Find where the given text appears and provide that cell's center as (X, Y) coordinate. 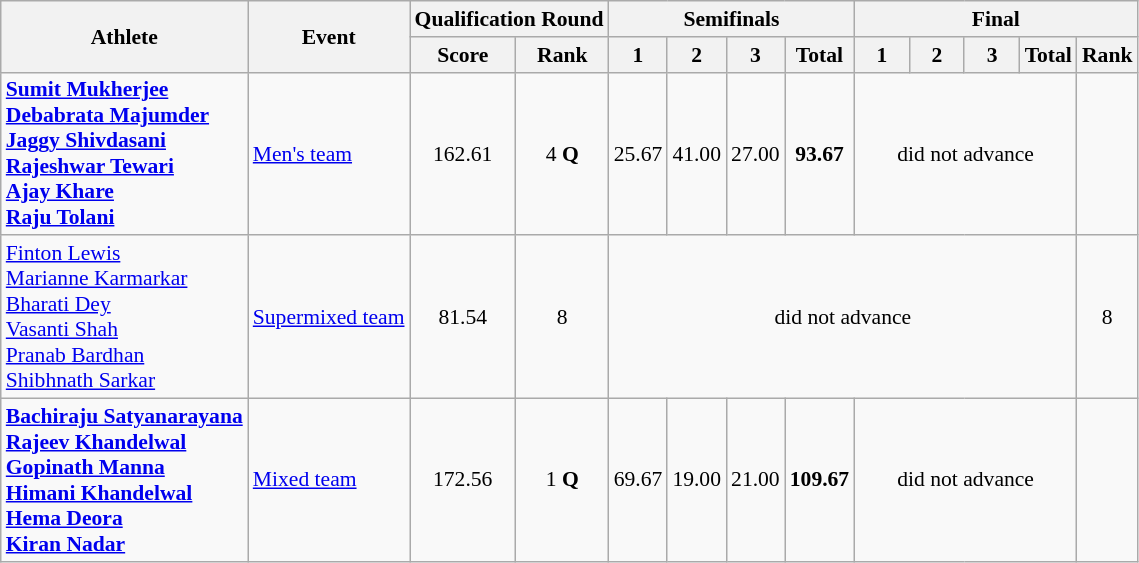
Mixed team (329, 480)
Sumit MukherjeeDebabrata MajumderJaggy ShivdasaniRajeshwar TewariAjay KhareRaju Tolani (124, 154)
Qualification Round (510, 19)
27.00 (756, 154)
Final (996, 19)
21.00 (756, 480)
Supermixed team (329, 318)
25.67 (638, 154)
Men's team (329, 154)
Semifinals (732, 19)
Finton LewisMarianne KarmarkarBharati DeyVasanti ShahPranab BardhanShibhnath Sarkar (124, 318)
41.00 (696, 154)
1 Q (562, 480)
69.67 (638, 480)
172.56 (463, 480)
Athlete (124, 36)
93.67 (820, 154)
Bachiraju SatyanarayanaRajeev KhandelwalGopinath MannaHimani KhandelwalHema DeoraKiran Nadar (124, 480)
Event (329, 36)
19.00 (696, 480)
109.67 (820, 480)
4 Q (562, 154)
81.54 (463, 318)
162.61 (463, 154)
Score (463, 55)
